From the cell containing the given text, extract its center point as (X, Y) coordinate. 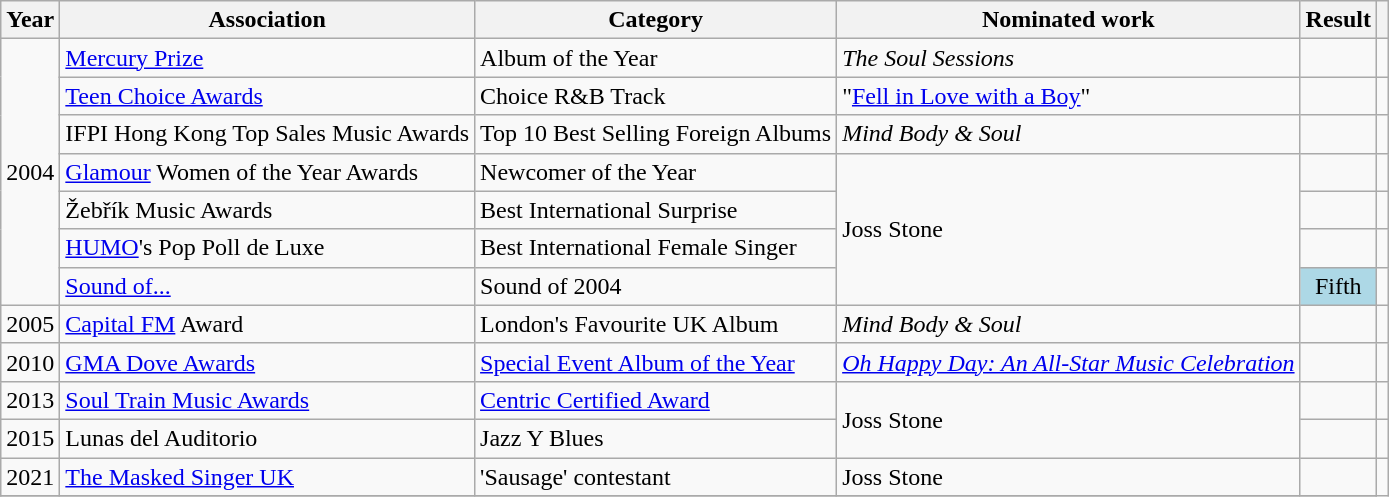
Glamour Women of the Year Awards (268, 172)
2015 (30, 438)
Category (656, 20)
Žebřík Music Awards (268, 210)
Result (1338, 20)
Choice R&B Track (656, 96)
Association (268, 20)
Fifth (1338, 286)
Newcomer of the Year (656, 172)
2013 (30, 400)
2021 (30, 477)
HUMO's Pop Poll de Luxe (268, 248)
2004 (30, 172)
Sound of... (268, 286)
Year (30, 20)
Special Event Album of the Year (656, 362)
"Fell in Love with a Boy" (1068, 96)
'Sausage' contestant (656, 477)
Mercury Prize (268, 58)
Best International Female Singer (656, 248)
Lunas del Auditorio (268, 438)
GMA Dove Awards (268, 362)
Capital FM Award (268, 324)
The Masked Singer UK (268, 477)
Best International Surprise (656, 210)
The Soul Sessions (1068, 58)
Teen Choice Awards (268, 96)
London's Favourite UK Album (656, 324)
2005 (30, 324)
Oh Happy Day: An All-Star Music Celebration (1068, 362)
IFPI Hong Kong Top Sales Music Awards (268, 134)
Top 10 Best Selling Foreign Albums (656, 134)
Album of the Year (656, 58)
Sound of 2004 (656, 286)
2010 (30, 362)
Soul Train Music Awards (268, 400)
Nominated work (1068, 20)
Jazz Y Blues (656, 438)
Centric Certified Award (656, 400)
